Determine the [X, Y] coordinate at the center of the cell enclosing the given text.  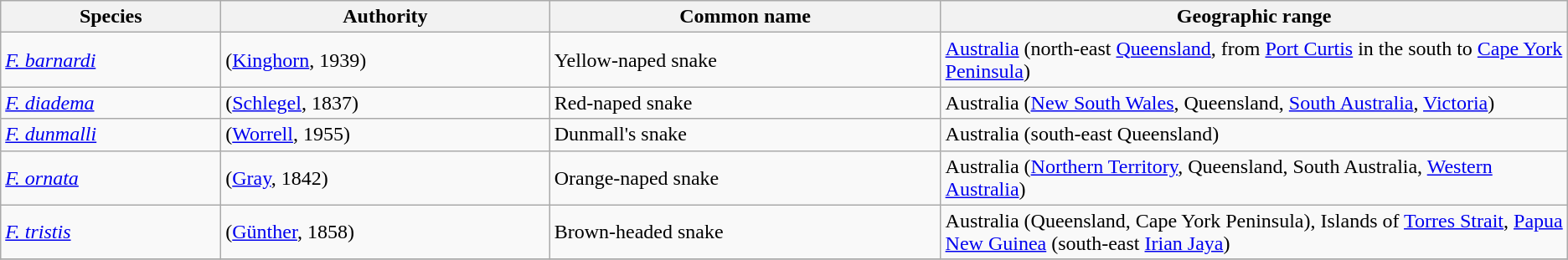
Geographic range [1254, 17]
(Günther, 1858) [385, 232]
Species [111, 17]
F. ornata [111, 177]
F. barnardi [111, 60]
Common name [745, 17]
Australia (north-east Queensland, from Port Curtis in the south to Cape York Peninsula) [1254, 60]
Dunmall's snake [745, 135]
Authority [385, 17]
(Gray, 1842) [385, 177]
(Schlegel, 1837) [385, 103]
Orange-naped snake [745, 177]
F. dunmalli [111, 135]
Brown-headed snake [745, 232]
F. diadema [111, 103]
F. tristis [111, 232]
Australia (Northern Territory, Queensland, South Australia, Western Australia) [1254, 177]
Australia (New South Wales, Queensland, South Australia, Victoria) [1254, 103]
Australia (south-east Queensland) [1254, 135]
Australia (Queensland, Cape York Peninsula), Islands of Torres Strait, Papua New Guinea (south-east Irian Jaya) [1254, 232]
Red-naped snake [745, 103]
Yellow-naped snake [745, 60]
(Kinghorn, 1939) [385, 60]
(Worrell, 1955) [385, 135]
